Return (x, y) of the center of cell containing provided text 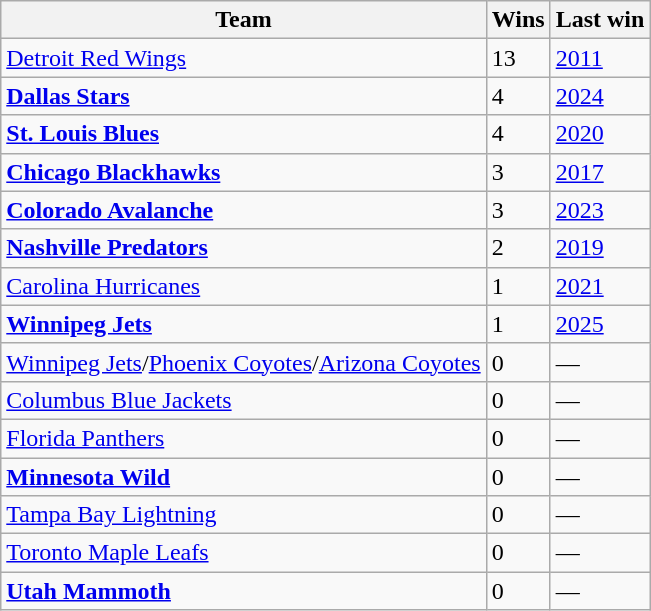
Dallas Stars (244, 96)
Winnipeg Jets/Phoenix Coyotes/Arizona Coyotes (244, 362)
2025 (600, 324)
Carolina Hurricanes (244, 286)
2019 (600, 248)
2023 (600, 210)
Winnipeg Jets (244, 324)
Last win (600, 20)
2020 (600, 134)
Toronto Maple Leafs (244, 553)
2011 (600, 58)
Wins (518, 20)
Columbus Blue Jackets (244, 400)
Detroit Red Wings (244, 58)
Colorado Avalanche (244, 210)
2 (518, 248)
St. Louis Blues (244, 134)
Florida Panthers (244, 438)
Utah Mammoth (244, 591)
2021 (600, 286)
2017 (600, 172)
Nashville Predators (244, 248)
Minnesota Wild (244, 477)
2024 (600, 96)
13 (518, 58)
Chicago Blackhawks (244, 172)
Team (244, 20)
Tampa Bay Lightning (244, 515)
